Return (x, y) of the center of cell containing provided text 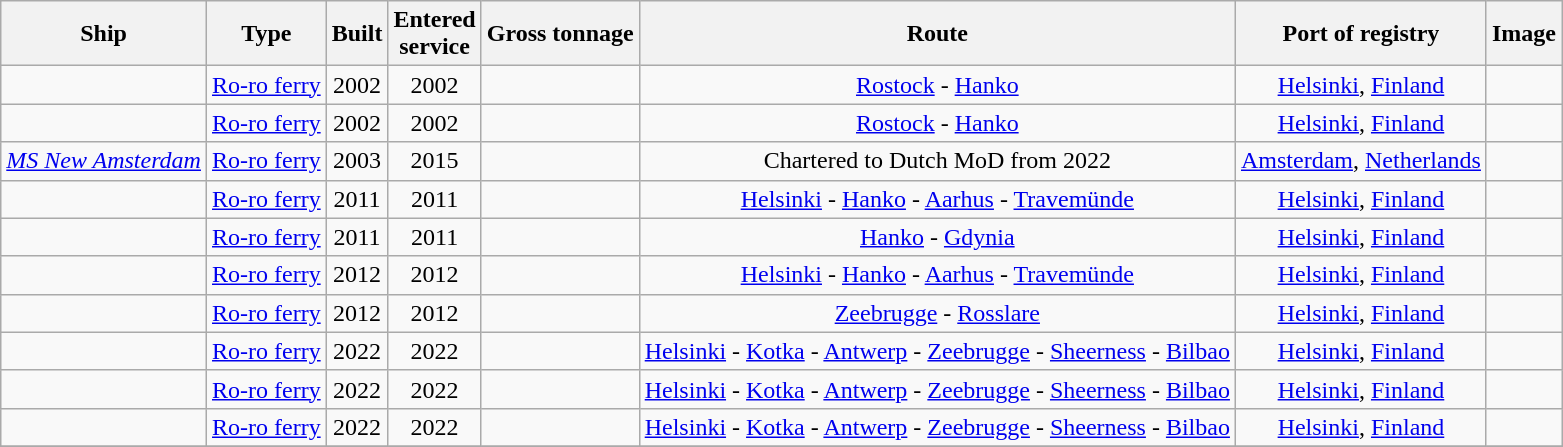
Amsterdam, Netherlands (1360, 161)
Port of registry (1360, 34)
2015 (434, 161)
2003 (357, 161)
Hanko - Gdynia (937, 237)
Built (357, 34)
Zeebrugge - Rosslare (937, 313)
Route (937, 34)
Gross tonnage (560, 34)
Chartered to Dutch MoD from 2022 (937, 161)
Type (266, 34)
Enteredservice (434, 34)
Ship (104, 34)
MS New Amsterdam (104, 161)
Image (1524, 34)
